Detect which cell encompasses the target text, then output its [X, Y] center coordinate. 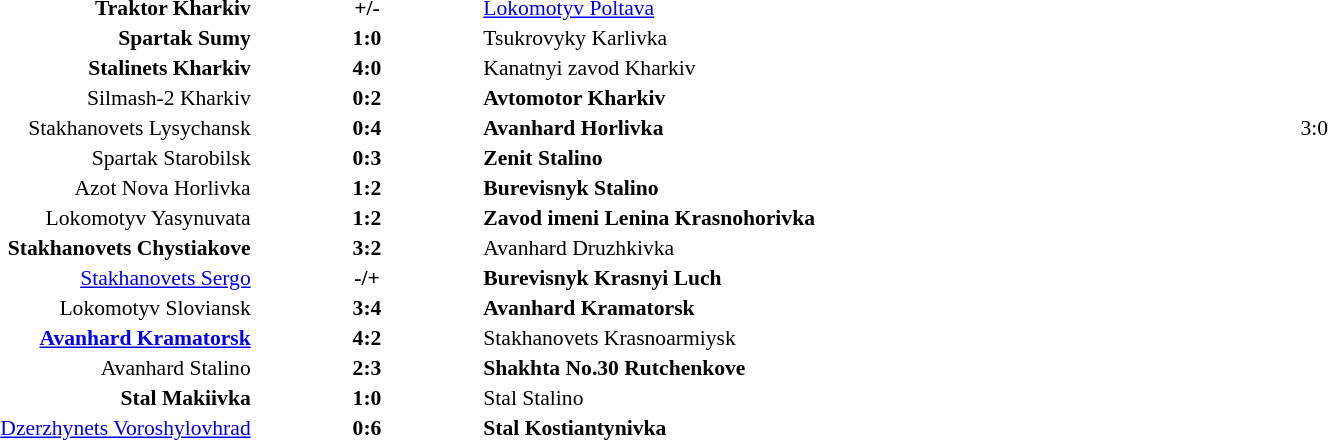
Stakhanovets Krasnoarmiysk [671, 338]
0:3 [368, 158]
Shakhta No.30 Rutchenkove [671, 368]
0:4 [368, 128]
4:2 [368, 338]
Burevisnyk Krasnyi Luch [671, 278]
Tsukrovyky Karlivka [671, 38]
2:3 [368, 368]
3:4 [368, 308]
-/+ [368, 278]
Stal Stalino [671, 398]
Zavod imeni Lenina Krasnohorivka [671, 218]
Avtomotor Kharkiv [671, 98]
Avanhard Horlivka [671, 128]
Avanhard Kramatorsk [671, 308]
3:2 [368, 248]
Avanhard Druzhkivka [671, 248]
0:2 [368, 98]
Zenit Stalino [671, 158]
Kanatnyi zavod Kharkiv [671, 68]
Burevisnyk Stalino [671, 188]
4:0 [368, 68]
